Extract the [X, Y] coordinate from the center of the cell holding the provided text.  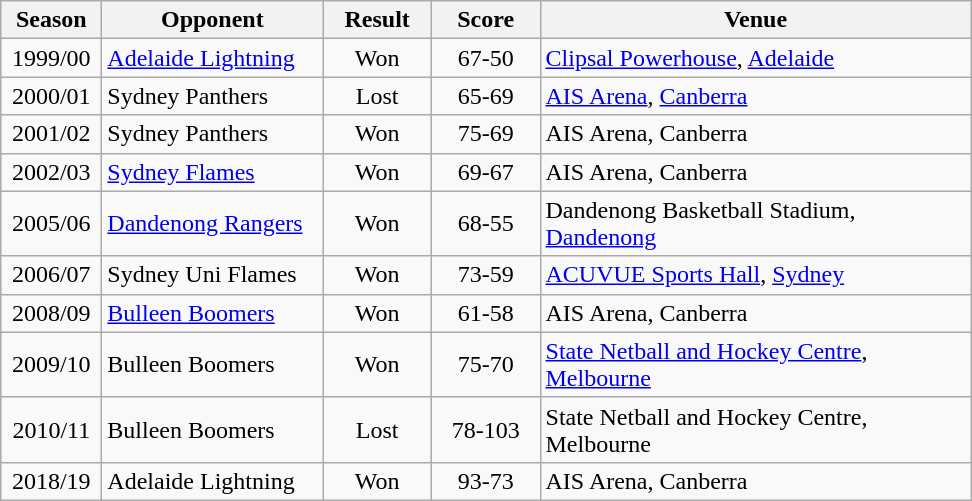
Clipsal Powerhouse, Adelaide [756, 58]
75-70 [486, 364]
Season [52, 20]
Score [486, 20]
1999/00 [52, 58]
67-50 [486, 58]
78-103 [486, 430]
2000/01 [52, 96]
2018/19 [52, 481]
73-59 [486, 275]
75-69 [486, 134]
Venue [756, 20]
2005/06 [52, 224]
Dandenong Rangers [212, 224]
Sydney Flames [212, 172]
Result [378, 20]
2010/11 [52, 430]
ACUVUE Sports Hall, Sydney [756, 275]
Dandenong Basketball Stadium, Dandenong [756, 224]
2006/07 [52, 275]
Opponent [212, 20]
93-73 [486, 481]
65-69 [486, 96]
2008/09 [52, 313]
68-55 [486, 224]
2002/03 [52, 172]
2001/02 [52, 134]
61-58 [486, 313]
2009/10 [52, 364]
Sydney Uni Flames [212, 275]
69-67 [486, 172]
